Detect which cell encompasses the target text, then output its [x, y] center coordinate. 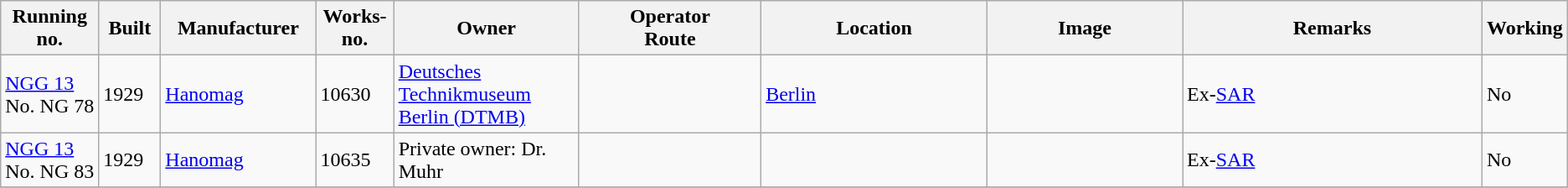
Manufacturer [238, 29]
Runningno. [50, 29]
Image [1084, 29]
Owner [486, 29]
10630 [355, 94]
Remarks [1333, 29]
10635 [355, 159]
Location [874, 29]
Berlin [874, 94]
Working [1524, 29]
Private owner: Dr. Muhr [486, 159]
NGG 13 No. NG 78 [50, 94]
Works-no. [355, 29]
Built [130, 29]
Deutsches Technikmuseum Berlin (DTMB) [486, 94]
OperatorRoute [670, 29]
NGG 13 No. NG 83 [50, 159]
